Find where the given text appears and provide that cell's center as [X, Y] coordinate. 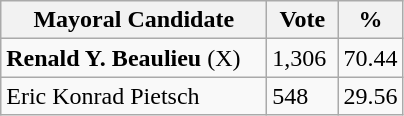
1,306 [302, 58]
Mayoral Candidate [134, 20]
Eric Konrad Pietsch [134, 96]
70.44 [370, 58]
Vote [302, 20]
Renald Y. Beaulieu (X) [134, 58]
29.56 [370, 96]
548 [302, 96]
% [370, 20]
